Detect which cell encompasses the target text, then output its (X, Y) center coordinate. 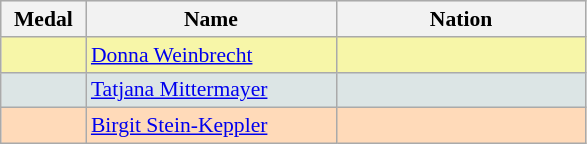
Donna Weinbrecht (211, 55)
Name (211, 19)
Birgit Stein-Keppler (211, 126)
Medal (44, 19)
Nation (461, 19)
Tatjana Mittermayer (211, 90)
